Determine the (X, Y) coordinate at the center of the cell enclosing the given text.  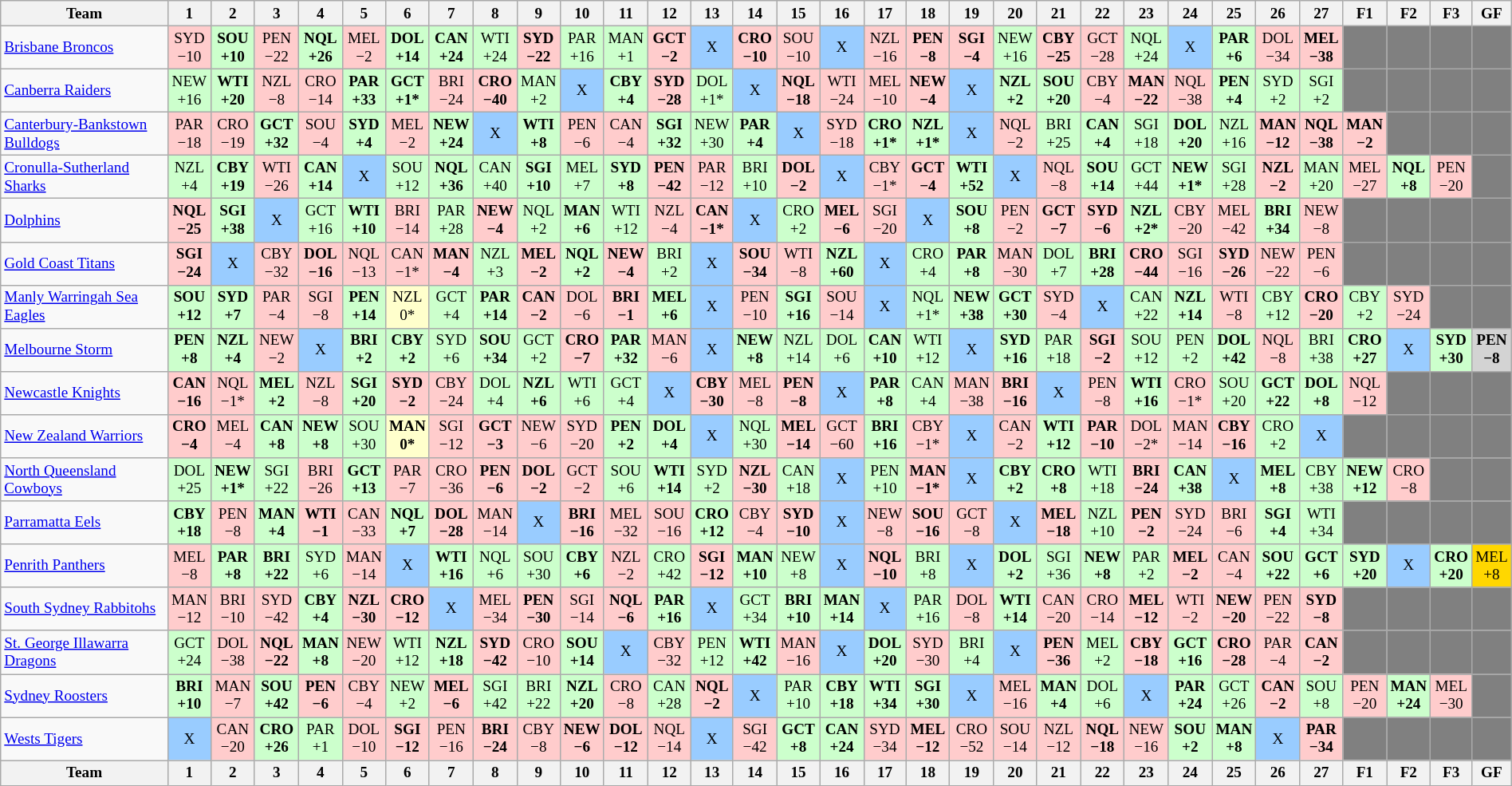
NZL+2 (1015, 90)
GCT−4 (928, 177)
NQL−22 (276, 652)
NQL+24 (1147, 47)
CRO−44 (1147, 263)
DOL−2* (1147, 436)
SGI+28 (1234, 177)
MAN−38 (971, 393)
PAR+32 (625, 350)
SGI+4 (1278, 523)
GCT+2 (538, 350)
PAR+6 (1234, 47)
CBY+38 (1321, 480)
MAN−1* (928, 480)
Parramatta Eels (85, 523)
GCT+34 (754, 609)
GCT+44 (1147, 177)
NQL−14 (669, 738)
CBY−30 (711, 393)
Melbourne Storm (85, 350)
NEW−22 (1278, 263)
CRO−4 (189, 436)
MEL−38 (1321, 47)
PAR+24 (1190, 695)
PEN−36 (1059, 652)
NQL−12 (1365, 393)
SGI+42 (494, 695)
BRI−1 (625, 306)
SGI+2 (1321, 90)
PAR+4 (754, 133)
MAN+6 (582, 220)
South Sydney Rabbitohs (85, 609)
GCT+6 (1321, 566)
SYD+7 (233, 306)
CRO+12 (711, 523)
CRO−7 (582, 350)
MAN+14 (842, 609)
SGI−20 (885, 220)
PEN−30 (538, 609)
SYD−28 (669, 90)
NZL+1* (928, 133)
SYD−26 (1234, 263)
SGI−4 (971, 47)
Canterbury-Bankstown Bulldogs (85, 133)
SGI+36 (1059, 566)
DOL−10 (364, 738)
PAR+28 (451, 220)
NZL+60 (842, 263)
NZL+2* (1147, 220)
SYD−2 (407, 393)
NQL+30 (754, 436)
BRI+25 (1059, 133)
WTI+20 (233, 90)
CAN+10 (885, 350)
SGI−24 (189, 263)
WTI+8 (538, 133)
CBY−18 (1147, 652)
GCT+1* (407, 90)
NZL+20 (582, 695)
Gold Coast Titans (85, 263)
CBY−8 (538, 738)
CAN+14 (321, 177)
DOL−28 (451, 523)
PAR+18 (1059, 350)
SYD+16 (1015, 350)
SYD−8 (1321, 609)
SGI+38 (233, 220)
GCT−3 (494, 436)
WTI+52 (971, 177)
PEN−42 (669, 177)
PAR+1 (321, 738)
Dolphins (85, 220)
SOU+22 (1278, 566)
MEL−34 (494, 609)
NQL−1* (233, 393)
SYD−6 (1102, 220)
NQL+26 (321, 47)
CRO+42 (669, 566)
PEN−10 (754, 306)
CRO−20 (1321, 306)
SOU+42 (276, 695)
MAN−30 (1015, 263)
CAN+22 (1147, 306)
DOL−6 (582, 306)
GCT+24 (189, 652)
MEL−27 (1365, 177)
CAN+18 (798, 480)
DOL−8 (971, 609)
PAR−12 (711, 177)
SYD−18 (842, 133)
CAN+8 (276, 436)
PEN+14 (364, 306)
CAN+38 (1190, 480)
Brisbane Broncos (85, 47)
DOL−16 (321, 263)
SGI+16 (798, 306)
CBY−20 (1190, 220)
WTI−1 (321, 523)
DOL+42 (1234, 350)
CRO+8 (1059, 480)
NZL+3 (494, 263)
NEW+30 (711, 133)
SGI+32 (669, 133)
CAN−33 (364, 523)
MAN+24 (1408, 695)
CBY+12 (1278, 306)
CBY+6 (582, 566)
GCT−7 (1059, 220)
MEL−10 (885, 90)
North Queensland Cowboys (85, 480)
SYD−20 (582, 436)
WTI+10 (364, 220)
PEN+12 (711, 652)
GCT+8 (798, 738)
WTI−26 (276, 177)
St. George Illawarra Dragons (85, 652)
MAN−16 (798, 652)
GCT−60 (842, 436)
MAN−6 (669, 350)
WTI+18 (1102, 480)
MEL−14 (798, 436)
NEW+24 (451, 133)
CAN+40 (494, 177)
PEN+4 (1234, 90)
Cronulla-Sutherland Sharks (85, 177)
NZL0* (407, 306)
SYD+8 (625, 177)
CRO−28 (1234, 652)
NZL+16 (1234, 133)
NQL+1* (928, 306)
NZL+10 (1102, 523)
CRO+27 (1365, 350)
BRI−14 (407, 220)
BRI+28 (1102, 263)
DOL+2 (1015, 566)
SGI+20 (364, 393)
SGI−8 (321, 306)
BRI−26 (321, 480)
DOL−12 (625, 738)
SYD−4 (1059, 306)
CBY−16 (1234, 436)
WTI+24 (494, 47)
DOL+1* (711, 90)
NQL−25 (189, 220)
SYD+4 (364, 133)
BRI+4 (971, 652)
MEL−18 (1059, 523)
CAN+28 (669, 695)
BRI+34 (1278, 220)
CAN−16 (189, 393)
Sydney Roosters (85, 695)
GCT+13 (364, 480)
New Zealand Warriors (85, 436)
NEW+2 (407, 695)
PEN−16 (451, 738)
NQL−6 (625, 609)
NQL+36 (451, 177)
SGI−16 (1190, 263)
CRO+26 (276, 738)
PAR+10 (798, 695)
Canberra Raiders (85, 90)
PAR−10 (1102, 436)
NEW+12 (1365, 480)
MEL−42 (1234, 220)
PAR−34 (1321, 738)
MAN−2 (1365, 133)
MAN+1 (625, 47)
WTI−2 (1190, 609)
SOU−10 (798, 47)
GCT−8 (971, 523)
MEL−30 (1451, 695)
WTI+42 (754, 652)
CRO−40 (494, 90)
SOU−4 (321, 133)
PAR+14 (494, 306)
PAR−7 (407, 480)
MAN−22 (1147, 90)
MEL−16 (1015, 695)
SOU−34 (754, 263)
WTI−24 (842, 90)
SOU+2 (1190, 738)
SYD−22 (538, 47)
MAN+10 (754, 566)
Penrith Panthers (85, 566)
MAN0* (407, 436)
SOU+10 (233, 47)
DOL−38 (233, 652)
NEW−2 (276, 350)
SGI+10 (538, 177)
BRI−6 (1234, 523)
NQL+7 (407, 523)
SYD+20 (1365, 566)
PEN+10 (885, 480)
WTI+6 (582, 393)
GCT+26 (1234, 695)
DOL+25 (189, 480)
MEL−4 (233, 436)
SGI−2 (1102, 350)
MAN−4 (451, 263)
MAN+2 (538, 90)
Newcastle Knights (85, 393)
NZL−16 (885, 47)
DOL−34 (1278, 47)
PAR−18 (189, 133)
CRO+1* (885, 133)
MAN+20 (1321, 177)
NZL+18 (451, 652)
SOU+34 (494, 350)
GCT−28 (1102, 47)
CRO−19 (233, 133)
NQL+8 (1408, 177)
CRO−1* (1190, 393)
CRO−12 (407, 609)
NZL+6 (538, 393)
Wests Tigers (85, 738)
NQL−10 (885, 566)
MAN−7 (233, 695)
DOL+8 (1321, 393)
DOL+14 (407, 47)
BRI−10 (233, 609)
SGI+22 (276, 480)
SYD+30 (1451, 350)
MEL+6 (669, 306)
SGI+30 (928, 695)
Manly Warringah Sea Eagles (85, 306)
NEW+38 (971, 306)
CBY+19 (233, 177)
MEL+7 (582, 177)
BRI+16 (885, 436)
NEW−16 (1147, 738)
SGI−42 (754, 738)
BRI+38 (1321, 350)
CBY−25 (1059, 47)
SGI−14 (582, 609)
SYD−30 (928, 652)
PAR+2 (1147, 566)
GCT+32 (276, 133)
CRO−36 (451, 480)
CBY−24 (451, 393)
NQL+6 (494, 566)
SYD−34 (885, 738)
SOU+6 (625, 480)
CRO+20 (1451, 566)
GCT+22 (1278, 393)
MEL−32 (625, 523)
CRO−52 (971, 738)
NQL−13 (364, 263)
SGI+18 (1147, 133)
DOL+7 (1059, 263)
PEN+8 (189, 350)
CRO+4 (928, 263)
NZL−4 (669, 220)
NZL−12 (1059, 738)
BRI+8 (928, 566)
PAR+33 (364, 90)
GCT+30 (1015, 306)
